Determine the (x, y) coordinate at the center of the cell enclosing the given text.  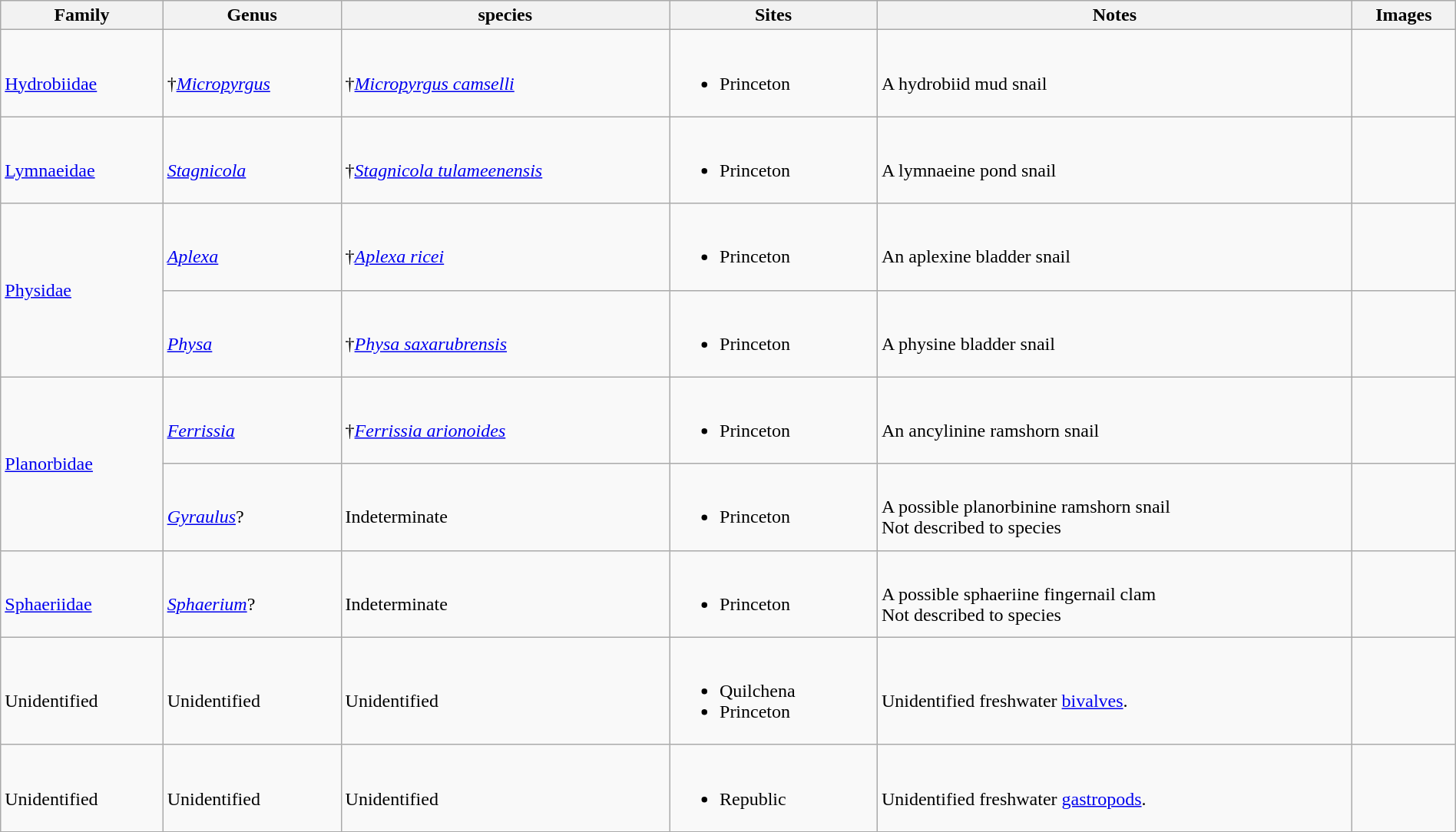
Unidentified freshwater bivalves. (1114, 691)
Genus (252, 15)
Hydrobiidae (81, 74)
Lymnaeidae (81, 160)
Physa (252, 333)
Images (1404, 15)
Aplexa (252, 247)
Stagnicola (252, 160)
Sphaeriidae (81, 594)
Family (81, 15)
species (505, 15)
Gyraulus? (252, 507)
QuilchenaPrinceton (774, 691)
†Aplexa ricei (505, 247)
Republic (774, 787)
†Micropyrgus (252, 74)
A possible sphaeriine fingernail clam Not described to species (1114, 594)
†Stagnicola tulameenensis (505, 160)
Unidentified freshwater gastropods. (1114, 787)
Notes (1114, 15)
Planorbidae (81, 464)
Ferrissia (252, 421)
A physine bladder snail (1114, 333)
†Physa saxarubrensis (505, 333)
†Micropyrgus camselli (505, 74)
A lymnaeine pond snail (1114, 160)
†Ferrissia arionoides (505, 421)
A hydrobiid mud snail (1114, 74)
Sphaerium? (252, 594)
Sites (774, 15)
Physidae (81, 290)
An aplexine bladder snail (1114, 247)
A possible planorbinine ramshorn snail Not described to species (1114, 507)
An ancylinine ramshorn snail (1114, 421)
